Locate the cell with the specified text and output its [X, Y] center coordinate. 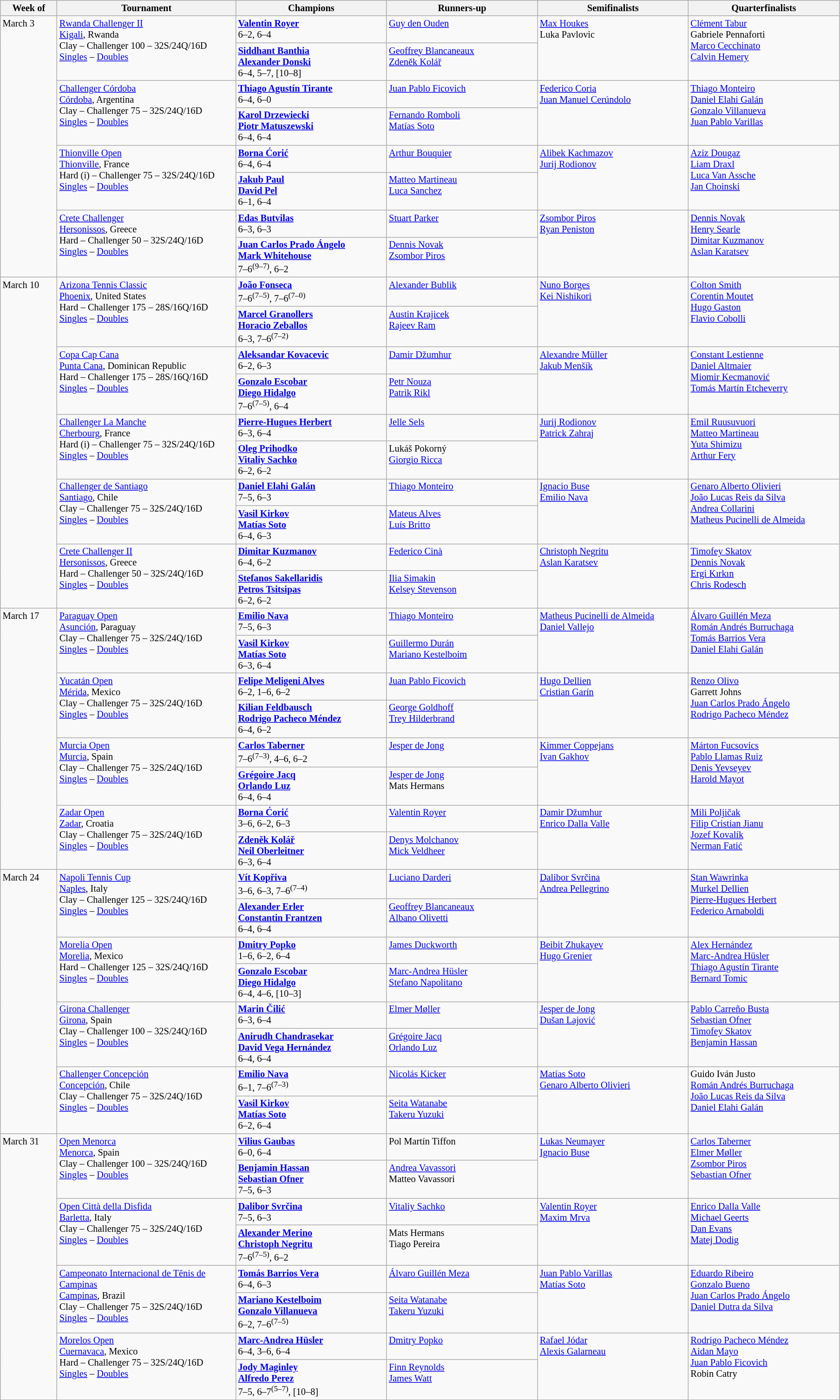
João Fonseca7–6(7–5), 7–6(7–0) [311, 292]
Álvaro Guillén Meza Román Andrés Burruchaga Tomás Barrios Vera Daniel Elahi Galán [764, 640]
Jesper de Jong [462, 753]
Rodrigo Pacheco Méndez Aidan Mayo Juan Pablo Ficovich Robin Catry [764, 1366]
Dalibor Svrčina7–5, 6–3 [311, 1212]
Borna Ćorić3–6, 6–2, 6–3 [311, 818]
Ilia Simakin Kelsey Stevenson [462, 589]
Guido Iván Justo Román Andrés Burruchaga João Lucas Reis da Silva Daniel Elahi Galán [764, 1100]
March 24 [29, 1002]
Zadar OpenZadar, Croatia Clay – Challenger 75 – 32S/24Q/16DSingles – Doubles [147, 837]
Guy den Ouden [462, 29]
March 31 [29, 1267]
Nuno Borges Kei Nishikori [613, 312]
Jelle Sels [462, 427]
Morelos OpenCuernavaca, Mexico Hard – Challenger 75 – 32S/24Q/16DSingles – Doubles [147, 1366]
March 17 [29, 739]
Jakub Paul David Pel6–1, 6–4 [311, 191]
Week of [29, 8]
Dennis Novak Zsombor Piros [462, 257]
Federico Cinà [462, 557]
Thionville OpenThionville, France Hard (i) – Challenger 75 – 32S/24Q/16DSingles – Doubles [147, 177]
Challenger de SantiagoSantiago, Chile Clay – Challenger 75 – 32S/24Q/16DSingles – Doubles [147, 511]
Lukáš Pokorný Giorgio Ricca [462, 460]
Pol Martín Tiffon [462, 1147]
Valentin Royer [462, 818]
Stefanos Sakellaridis Petros Tsitsipas6–2, 6–2 [311, 589]
Stuart Parker [462, 223]
Dalibor Svrčina Andrea Pellegrino [613, 903]
Rafael Jódar Alexis Galarneau [613, 1366]
Juan Pablo Varillas Matías Soto [613, 1299]
Enrico Dalla Valle Michael Geerts Dan Evans Matej Dodig [764, 1232]
Geoffrey Blancaneaux Albano Olivetti [462, 918]
Alexander Merino Christoph Negritu7–6(7–5), 6–2 [311, 1245]
Morelia OpenMorelia, Mexico Hard – Challenger 125 – 32S/24Q/16DSingles – Doubles [147, 969]
Paraguay OpenAsunción, Paraguay Clay – Challenger 75 – 32S/24Q/16DSingles – Doubles [147, 640]
Hugo Dellien Cristian Garín [613, 705]
Tomás Barrios Vera6–4, 6–3 [311, 1279]
Grégoire Jacq Orlando Luz6–4, 6–4 [311, 786]
Luciano Darderi [462, 885]
Oleg Prihodko Vitaliy Sachko6–2, 6–2 [311, 460]
Valentin Royer Maxim Mrva [613, 1232]
Max Houkes Luka Pavlovic [613, 48]
Dmitry Popko [462, 1346]
Alexandre Müller Jakub Menšík [613, 380]
Genaro Alberto Olivieri João Lucas Reis da Silva Andrea Collarini Matheus Pucinelli de Almeida [764, 511]
Yucatán OpenMérida, Mexico Clay – Challenger 75 – 32S/24Q/16DSingles – Doubles [147, 705]
Denys Molchanov Mick Veldheer [462, 851]
James Duckworth [462, 950]
Damir Džumhur Enrico Dalla Valle [613, 837]
Vasil Kirkov Matías Soto6–3, 6–4 [311, 654]
Carlos Taberner7–6(7–3), 4–6, 6–2 [311, 753]
Jesper de Jong Dušan Lajović [613, 1033]
Grégoire Jacq Orlando Luz [462, 1047]
Quarterfinalists [764, 8]
Emilio Nava7–5, 6–3 [311, 622]
Marcel Granollers Horacio Zeballos6–3, 7–6(7–2) [311, 327]
Vitaliy Sachko [462, 1212]
Eduardo Ribeiro Gonzalo Bueno Juan Carlos Prado Ángelo Daniel Dutra da Silva [764, 1299]
Open Città della DisfidaBarletta, Italy Clay – Challenger 75 – 32S/24Q/16DSingles – Doubles [147, 1232]
Crete Challenger IIHersonissos, Greece Hard – Challenger 50 – 32S/24Q/16DSingles – Doubles [147, 576]
Dimitar Kuzmanov6–4, 6–2 [311, 557]
Emilio Nava6–1, 7–6(7–3) [311, 1081]
Christoph Negritu Aslan Karatsev [613, 576]
Arthur Bouquier [462, 159]
Champions [311, 8]
Daniel Elahi Galán7–5, 6–3 [311, 492]
Timofey Skatov Dennis Novak Ergi Kırkın Chris Rodesch [764, 576]
Runners-up [462, 8]
Finn Reynolds James Watt [462, 1380]
Matheus Pucinelli de Almeida Daniel Vallejo [613, 640]
Murcia OpenMurcia, Spain Clay – Challenger 75 – 32S/24Q/16DSingles – Doubles [147, 771]
Renzo Olivo Garrett Johns Juan Carlos Prado Ángelo Rodrigo Pacheco Méndez [764, 705]
Copa Cap CanaPunta Cana, Dominican Republic Hard – Challenger 175 – 28S/16Q/16DSingles – Doubles [147, 380]
Challenger La MancheCherbourg, France Hard (i) – Challenger 75 – 32S/24Q/16DSingles – Doubles [147, 446]
Semifinalists [613, 8]
Dmitry Popko1–6, 6–2, 6–4 [311, 950]
Clément Tabur Gabriele Pennaforti Marco Cecchinato Calvin Hemery [764, 48]
Challenger ConcepciónConcepción, Chile Clay – Challenger 75 – 32S/24Q/16DSingles – Doubles [147, 1100]
Alexander Erler Constantin Frantzen6–4, 6–4 [311, 918]
Zsombor Piros Ryan Peniston [613, 243]
Vasil Kirkov Matías Soto6–4, 6–3 [311, 525]
Colton Smith Corentin Moutet Hugo Gaston Flavio Cobolli [764, 312]
Edas Butvilas6–3, 6–3 [311, 223]
Vilius Gaubas6–0, 6–4 [311, 1147]
Carlos Taberner Elmer Møller Zsombor Piros Sebastian Ofner [764, 1165]
March 10 [29, 443]
Fernando Romboli Matías Soto [462, 126]
Márton Fucsovics Pablo Llamas Ruiz Denis Yevseyev Harold Mayot [764, 771]
Benjamin Hassan Sebastian Ofner7–5, 6–3 [311, 1179]
Tournament [147, 8]
Challenger CórdobaCórdoba, Argentina Clay – Challenger 75 – 32S/24Q/16DSingles – Doubles [147, 112]
March 3 [29, 147]
Stan Wawrinka Murkel Dellien Pierre-Hugues Herbert Federico Arnaboldi [764, 903]
Zdeněk Kolář Neil Oberleitner6–3, 6–4 [311, 851]
Aziz Dougaz Liam Draxl Luca Van Assche Jan Choinski [764, 177]
Jesper de Jong Mats Hermans [462, 786]
Mili Poljičak Filip Cristian Jianu Jozef Kovalík Nerman Fatić [764, 837]
Nicolás Kicker [462, 1081]
Karol Drzewiecki Piotr Matuszewski6–4, 6–4 [311, 126]
Crete ChallengerHersonissos, Greece Hard – Challenger 50 – 32S/24Q/16DSingles – Doubles [147, 243]
Mats Hermans Tiago Pereira [462, 1245]
Petr Nouza Patrik Rikl [462, 394]
Matteo Martineau Luca Sanchez [462, 191]
Vasil Kirkov Matías Soto6–2, 6–4 [311, 1115]
Borna Ćorić6–4, 6–4 [311, 159]
Lukas Neumayer Ignacio Buse [613, 1165]
Mateus Alves Luís Britto [462, 525]
Valentin Royer6–2, 6–4 [311, 29]
Girona ChallengerGirona, Spain Clay – Challenger 100 – 32S/24Q/16DSingles – Doubles [147, 1033]
Juan Carlos Prado Ángelo Mark Whitehouse7–6(9–7), 6–2 [311, 257]
Marc-Andrea Hüsler Stefano Napolitano [462, 983]
Thiago Monteiro Daniel Elahi Galán Gonzalo Villanueva Juan Pablo Varillas [764, 112]
Guillermo Durán Mariano Kestelboim [462, 654]
Felipe Meligeni Alves6–2, 1–6, 6–2 [311, 686]
Aleksandar Kovacevic6–2, 6–3 [311, 360]
Beibit Zhukayev Hugo Grenier [613, 969]
Siddhant Banthia Alexander Donski6–4, 5–7, [10–8] [311, 62]
Campeonato Internacional de Tênis de CampinasCampinas, Brazil Clay – Challenger 75 – 32S/24Q/16DSingles – Doubles [147, 1299]
Napoli Tennis CupNaples, Italy Clay – Challenger 125 – 32S/24Q/16DSingles – Doubles [147, 903]
Dennis Novak Henry Searle Dimitar Kuzmanov Aslan Karatsev [764, 243]
Ignacio Buse Emilio Nava [613, 511]
Kimmer Coppejans Ivan Gakhov [613, 771]
Gonzalo Escobar Diego Hidalgo7–6(7–5), 6–4 [311, 394]
Álvaro Guillén Meza [462, 1279]
Open MenorcaMenorca, Spain Clay – Challenger 100 – 32S/24Q/16DSingles – Doubles [147, 1165]
Thiago Agustín Tirante6–4, 6–0 [311, 94]
Pablo Carreño Busta Sebastian Ofner Timofey Skatov Benjamin Hassan [764, 1033]
Alexander Bublik [462, 292]
Jody Maginley Alfredo Perez7–5, 6–7(5–7), [10–8] [311, 1380]
Andrea Vavassori Matteo Vavassori [462, 1179]
Kilian Feldbausch Rodrigo Pacheco Méndez6–4, 6–2 [311, 719]
Alex Hernández Marc-Andrea Hüsler Thiago Agustín Tirante Bernard Tomic [764, 969]
Gonzalo Escobar Diego Hidalgo6–4, 4–6, [10–3] [311, 983]
Alibek Kachmazov Jurij Rodionov [613, 177]
Arizona Tennis ClassicPhoenix, United States Hard – Challenger 175 – 28S/16Q/16DSingles – Doubles [147, 312]
Austin Krajicek Rajeev Ram [462, 327]
Mariano Kestelboim Gonzalo Villanueva6–2, 7–6(7–5) [311, 1312]
Vít Kopřiva3–6, 6–3, 7–6(7–4) [311, 885]
Matías Soto Genaro Alberto Olivieri [613, 1100]
Marc-Andrea Hüsler6–4, 3–6, 6–4 [311, 1346]
Damir Džumhur [462, 360]
Anirudh Chandrasekar David Vega Hernández6–4, 6–4 [311, 1047]
Federico Coria Juan Manuel Cerúndolo [613, 112]
Constant Lestienne Daniel Altmaier Miomir Kecmanović Tomás Martín Etcheverry [764, 380]
Marin Čilić6–3, 6–4 [311, 1015]
Elmer Møller [462, 1015]
Pierre-Hugues Herbert6–3, 6–4 [311, 427]
Geoffrey Blancaneaux Zdeněk Kolář [462, 62]
Emil Ruusuvuori Matteo Martineau Yuta Shimizu Arthur Fery [764, 446]
George Goldhoff Trey Hilderbrand [462, 719]
Rwanda Challenger IIKigali, Rwanda Clay – Challenger 100 – 32S/24Q/16DSingles – Doubles [147, 48]
Jurij Rodionov Patrick Zahraj [613, 446]
